Locate the cell with the specified text and output its (X, Y) center coordinate. 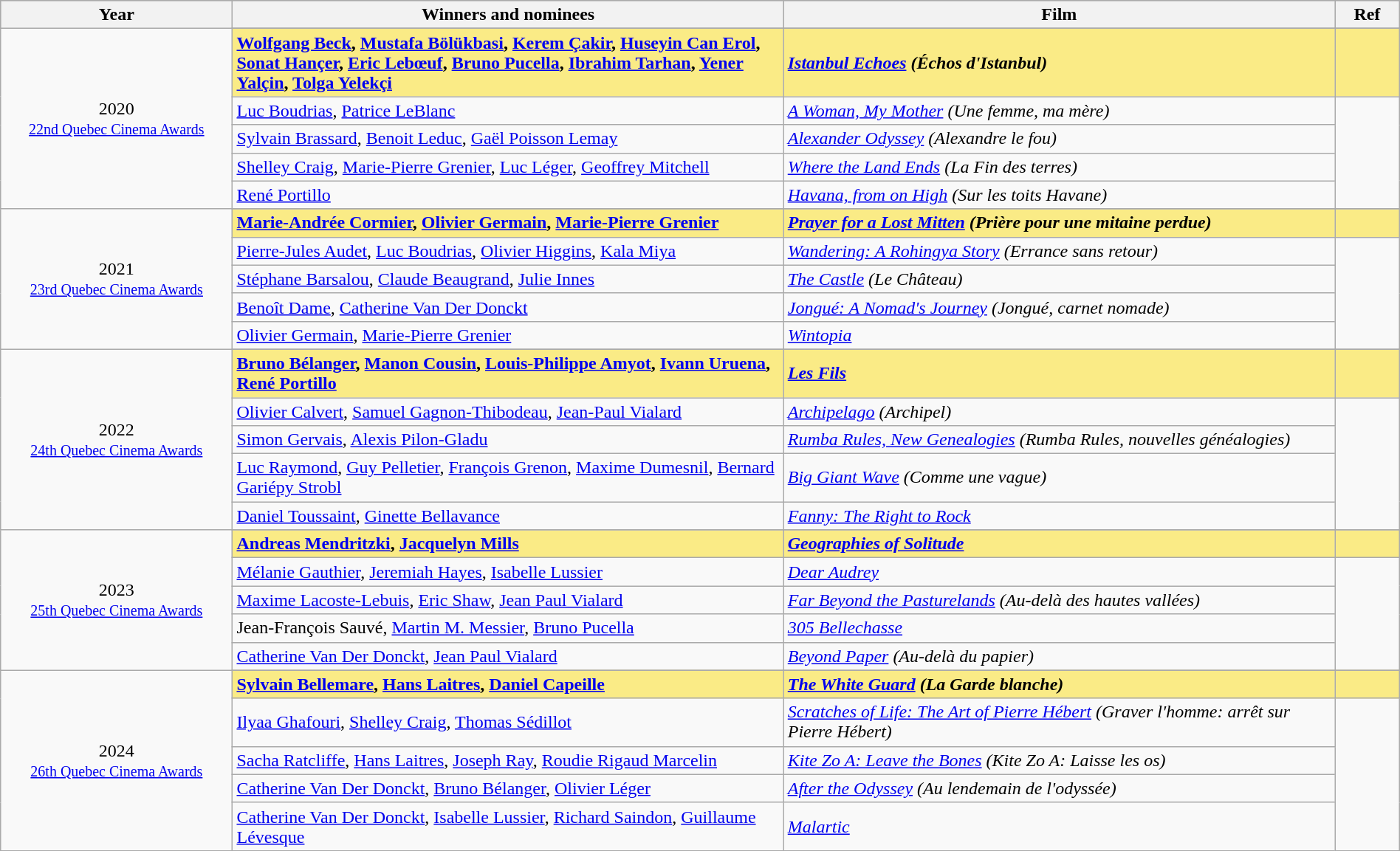
202325th Quebec Cinema Awards (117, 600)
Fanny: The Right to Rock (1059, 516)
Maxime Lacoste-Lebuis, Eric Shaw, Jean Paul Vialard (508, 600)
Beyond Paper (Au-delà du papier) (1059, 656)
Prayer for a Lost Mitten (Prière pour une mitaine perdue) (1059, 223)
Havana, from on High (Sur les toits Havane) (1059, 195)
202123rd Quebec Cinema Awards (117, 279)
Luc Raymond, Guy Pelletier, François Grenon, Maxime Dumesnil, Bernard Gariépy Strobl (508, 478)
202224th Quebec Cinema Awards (117, 439)
Catherine Van Der Donckt, Bruno Bélanger, Olivier Léger (508, 788)
Olivier Calvert, Samuel Gagnon-Thibodeau, Jean-Paul Vialard (508, 411)
Where the Land Ends (La Fin des terres) (1059, 167)
Bruno Bélanger, Manon Cousin, Louis-Philippe Amyot, Ivann Uruena, René Portillo (508, 373)
Luc Boudrias, Patrice LeBlanc (508, 111)
Year (117, 15)
Pierre-Jules Audet, Luc Boudrias, Olivier Higgins, Kala Miya (508, 251)
Ref (1368, 15)
Wandering: A Rohingya Story (Errance sans retour) (1059, 251)
Catherine Van Der Donckt, Jean Paul Vialard (508, 656)
Mélanie Gauthier, Jeremiah Hayes, Isabelle Lussier (508, 572)
Jean-François Sauvé, Martin M. Messier, Bruno Pucella (508, 628)
Wintopia (1059, 335)
Scratches of Life: The Art of Pierre Hébert (Graver l'homme: arrêt sur Pierre Hébert) (1059, 722)
A Woman, My Mother (Une femme, ma mère) (1059, 111)
Archipelago (Archipel) (1059, 411)
Dear Audrey (1059, 572)
Big Giant Wave (Comme une vague) (1059, 478)
Istanbul Echoes (Échos d'Istanbul) (1059, 63)
Marie-Andrée Cormier, Olivier Germain, Marie-Pierre Grenier (508, 223)
Daniel Toussaint, Ginette Bellavance (508, 516)
Andreas Mendritzki, Jacquelyn Mills (508, 544)
Ilyaa Ghafouri, Shelley Craig, Thomas Sédillot (508, 722)
Film (1059, 15)
Shelley Craig, Marie-Pierre Grenier, Luc Léger, Geoffrey Mitchell (508, 167)
Jongué: A Nomad's Journey (Jongué, carnet nomade) (1059, 307)
After the Odyssey (Au lendemain de l'odyssée) (1059, 788)
Sylvain Brassard, Benoit Leduc, Gaël Poisson Lemay (508, 139)
Stéphane Barsalou, Claude Beaugrand, Julie Innes (508, 279)
Rumba Rules, New Genealogies (Rumba Rules, nouvelles généalogies) (1059, 440)
Catherine Van Der Donckt, Isabelle Lussier, Richard Saindon, Guillaume Lévesque (508, 827)
Benoît Dame, Catherine Van Der Donckt (508, 307)
Malartic (1059, 827)
Winners and nominees (508, 15)
Kite Zo A: Leave the Bones (Kite Zo A: Laisse les os) (1059, 760)
René Portillo (508, 195)
202426th Quebec Cinema Awards (117, 760)
305 Bellechasse (1059, 628)
Simon Gervais, Alexis Pilon-Gladu (508, 440)
2020 22nd Quebec Cinema Awards (117, 119)
Alexander Odyssey (Alexandre le fou) (1059, 139)
The Castle (Le Château) (1059, 279)
The White Guard (La Garde blanche) (1059, 684)
Sacha Ratcliffe, Hans Laitres, Joseph Ray, Roudie Rigaud Marcelin (508, 760)
Far Beyond the Pasturelands (Au-delà des hautes vallées) (1059, 600)
Sylvain Bellemare, Hans Laitres, Daniel Capeille (508, 684)
Les Fils (1059, 373)
Geographies of Solitude (1059, 544)
Olivier Germain, Marie-Pierre Grenier (508, 335)
